Scan for the cell matching the given text and deliver its (x, y) coordinate at center. 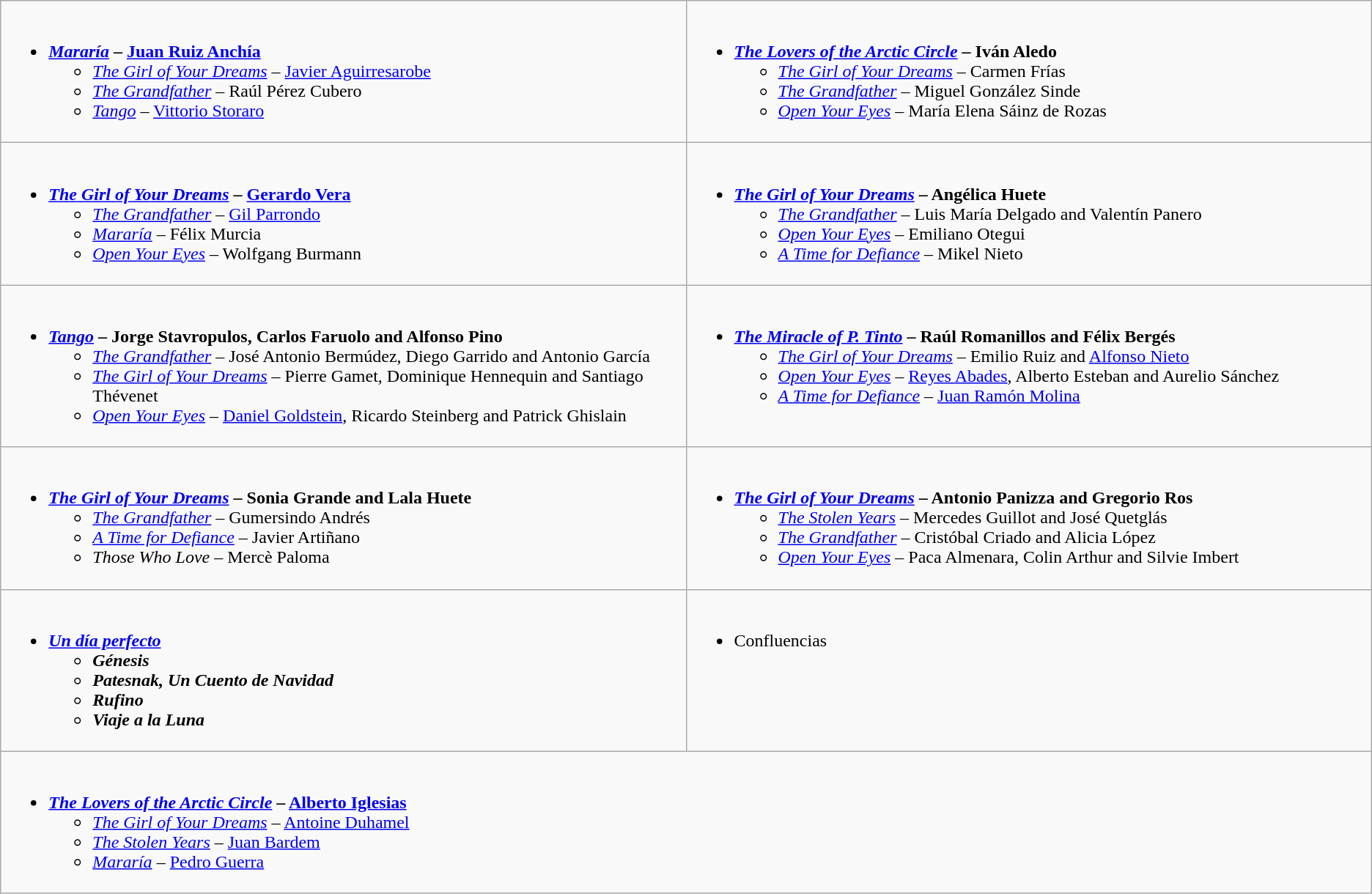
Mararía – Juan Ruiz AnchíaThe Girl of Your Dreams – Javier AguirresarobeThe Grandfather – Raúl Pérez CuberoTango – Vittorio Storaro (343, 72)
Un día perfectoGénesisPatesnak, Un Cuento de NavidadRufinoViaje a la Luna (343, 670)
The Lovers of the Arctic Circle – Alberto IglesiasThe Girl of Your Dreams – Antoine DuhamelThe Stolen Years – Juan BardemMararía – Pedro Guerra (686, 822)
Confluencias (1029, 670)
The Girl of Your Dreams – Gerardo VeraThe Grandfather – Gil ParrondoMararía – Félix MurciaOpen Your Eyes – Wolfgang Burmann (343, 214)
